Identify which cell holds the provided text, then report its (X, Y) central coordinate. 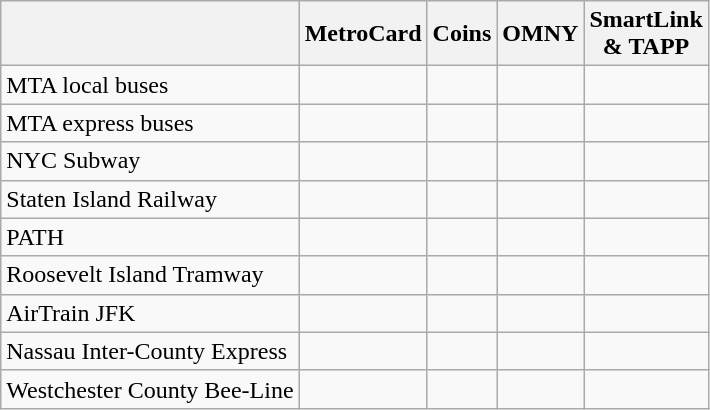
Nassau Inter-County Express (150, 351)
NYC Subway (150, 161)
MTA express buses (150, 123)
MTA local buses (150, 85)
Westchester County Bee-Line (150, 389)
MetroCard (363, 34)
Coins (462, 34)
PATH (150, 237)
Staten Island Railway (150, 199)
Roosevelt Island Tramway (150, 275)
AirTrain JFK (150, 313)
SmartLink& TAPP (646, 34)
OMNY (540, 34)
